From the cell containing the given text, extract its center point as (X, Y) coordinate. 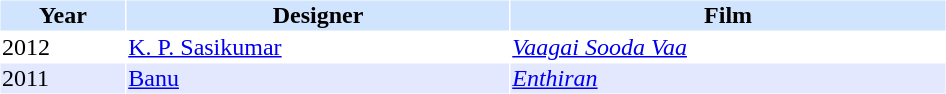
2012 (62, 47)
Banu (318, 79)
Designer (318, 15)
Enthiran (728, 79)
K. P. Sasikumar (318, 47)
Film (728, 15)
Year (62, 15)
Vaagai Sooda Vaa (728, 47)
2011 (62, 79)
